Capture the cell that displays the provided text and extract its (x, y) central coordinate. 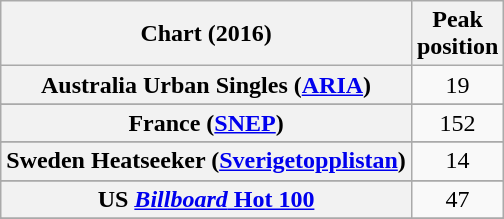
Peakposition (457, 34)
152 (457, 123)
Australia Urban Singles (ARIA) (206, 85)
US Billboard Hot 100 (206, 199)
Sweden Heatseeker (Sverigetopplistan) (206, 161)
19 (457, 85)
14 (457, 161)
47 (457, 199)
France (SNEP) (206, 123)
Chart (2016) (206, 34)
